For the text-containing cell, return its midpoint in (X, Y) coordinate format. 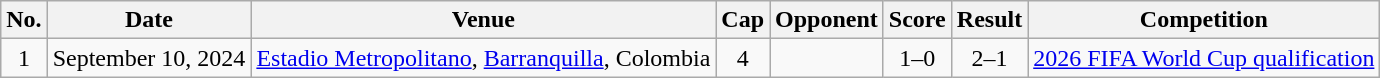
September 10, 2024 (149, 58)
Venue (484, 20)
Date (149, 20)
Competition (1204, 20)
2–1 (989, 58)
2026 FIFA World Cup qualification (1204, 58)
Cap (743, 20)
1–0 (917, 58)
No. (24, 20)
Estadio Metropolitano, Barranquilla, Colombia (484, 58)
Result (989, 20)
Score (917, 20)
Opponent (827, 20)
4 (743, 58)
1 (24, 58)
